Locate the cell with the specified text and output its (x, y) center coordinate. 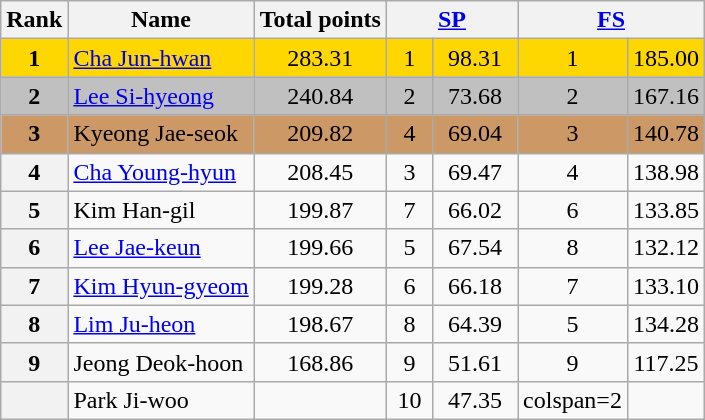
Park Ji-woo (161, 400)
SP (452, 20)
138.98 (666, 172)
Kim Hyun-gyeom (161, 286)
132.12 (666, 248)
140.78 (666, 134)
Jeong Deok-hoon (161, 362)
133.10 (666, 286)
208.45 (320, 172)
185.00 (666, 58)
64.39 (474, 324)
Name (161, 20)
colspan=2 (573, 400)
51.61 (474, 362)
47.35 (474, 400)
Total points (320, 20)
199.66 (320, 248)
Cha Young-hyun (161, 172)
Lim Ju-heon (161, 324)
240.84 (320, 96)
Kyeong Jae-seok (161, 134)
199.28 (320, 286)
Cha Jun-hwan (161, 58)
209.82 (320, 134)
69.04 (474, 134)
Lee Si-hyeong (161, 96)
10 (409, 400)
117.25 (666, 362)
Rank (34, 20)
198.67 (320, 324)
Lee Jae-keun (161, 248)
133.85 (666, 210)
199.87 (320, 210)
168.86 (320, 362)
167.16 (666, 96)
66.02 (474, 210)
283.31 (320, 58)
98.31 (474, 58)
73.68 (474, 96)
67.54 (474, 248)
134.28 (666, 324)
Kim Han-gil (161, 210)
69.47 (474, 172)
66.18 (474, 286)
FS (612, 20)
